Capture the cell that displays the provided text and extract its [X, Y] central coordinate. 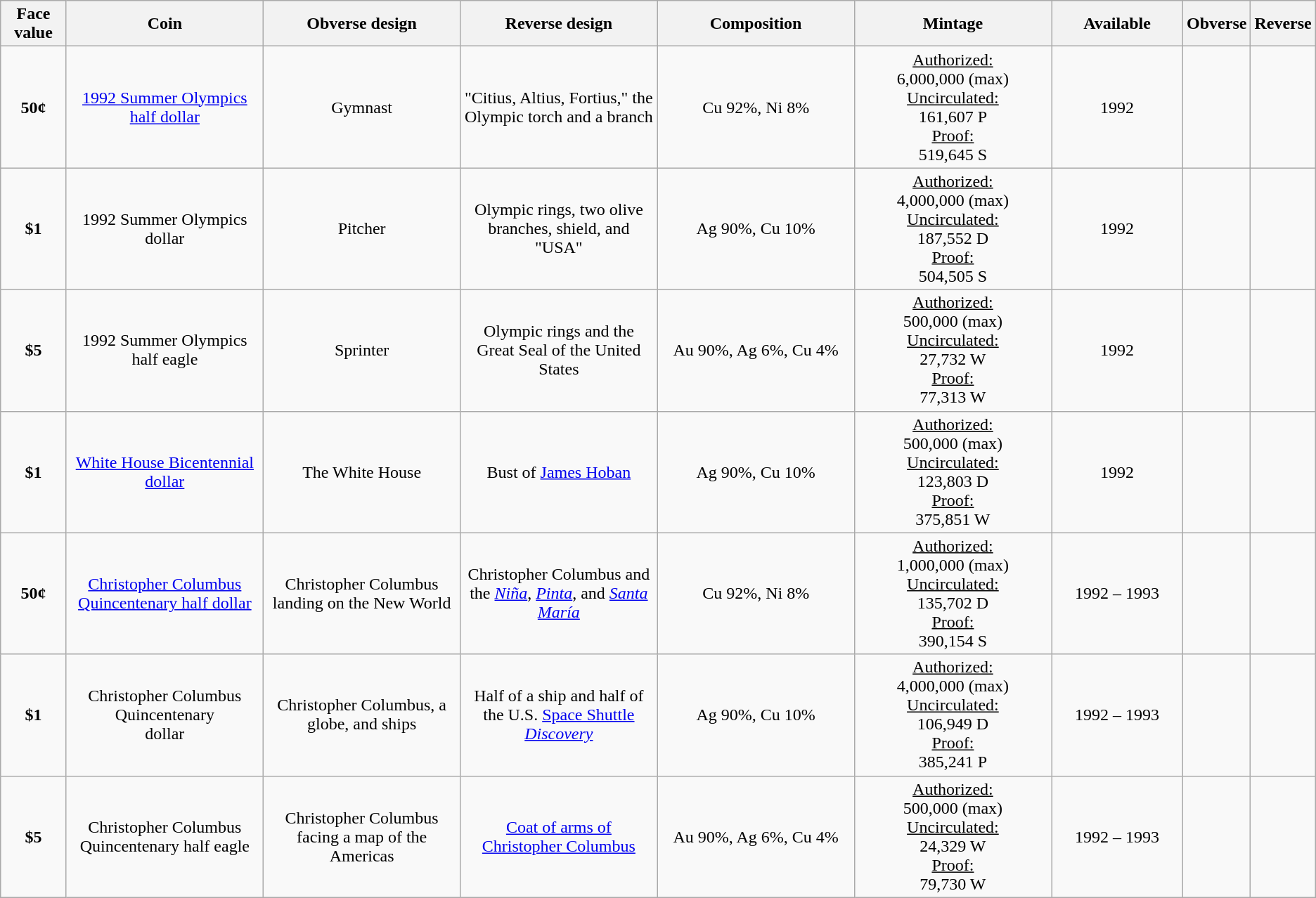
Authorized:1,000,000 (max)Uncirculated:135,702 DProof:390,154 S [953, 593]
Christopher Columbus Quincentenarydollar [164, 715]
Composition [756, 24]
1992 Summer Olympics half eagle [164, 350]
"Citius, Altius, Fortius," the Olympic torch and a branch [559, 107]
Face value [34, 24]
Authorized:500,000 (max)Uncirculated:24,329 WProof:79,730 W [953, 836]
Authorized:500,000 (max)Uncirculated:27,732 WProof:77,313 W [953, 350]
Authorized:4,000,000 (max)Uncirculated:106,949 DProof:385,241 P [953, 715]
Authorized:6,000,000 (max)Uncirculated:161,607 PProof:519,645 S [953, 107]
Authorized:500,000 (max)Uncirculated:123,803 DProof:375,851 W [953, 472]
Christopher Columbus Quincentenary half eagle [164, 836]
The White House [362, 472]
Obverse design [362, 24]
Christopher Columbus Quincentenary half dollar [164, 593]
Half of a ship and half of the U.S. Space Shuttle Discovery [559, 715]
Available [1118, 24]
1992 Summer Olympics half dollar [164, 107]
Christopher Columbus landing on the New World [362, 593]
Olympic rings, two olive branches, shield, and "USA" [559, 229]
Pitcher [362, 229]
Mintage [953, 24]
Obverse [1217, 24]
Olympic rings and the Great Seal of the United States [559, 350]
Sprinter [362, 350]
Christopher Columbus, a globe, and ships [362, 715]
White House Bicentennial dollar [164, 472]
Christopher Columbus facing a map of the Americas [362, 836]
Coat of arms of Christopher Columbus [559, 836]
Reverse design [559, 24]
Bust of James Hoban [559, 472]
Coin [164, 24]
Christopher Columbus and the Niña, Pinta, and Santa María [559, 593]
Authorized:4,000,000 (max)Uncirculated:187,552 DProof:504,505 S [953, 229]
Reverse [1283, 24]
1992 Summer Olympics dollar [164, 229]
Gymnast [362, 107]
